Return the (X, Y) coordinate for the center point of the cell that contains the specified text.  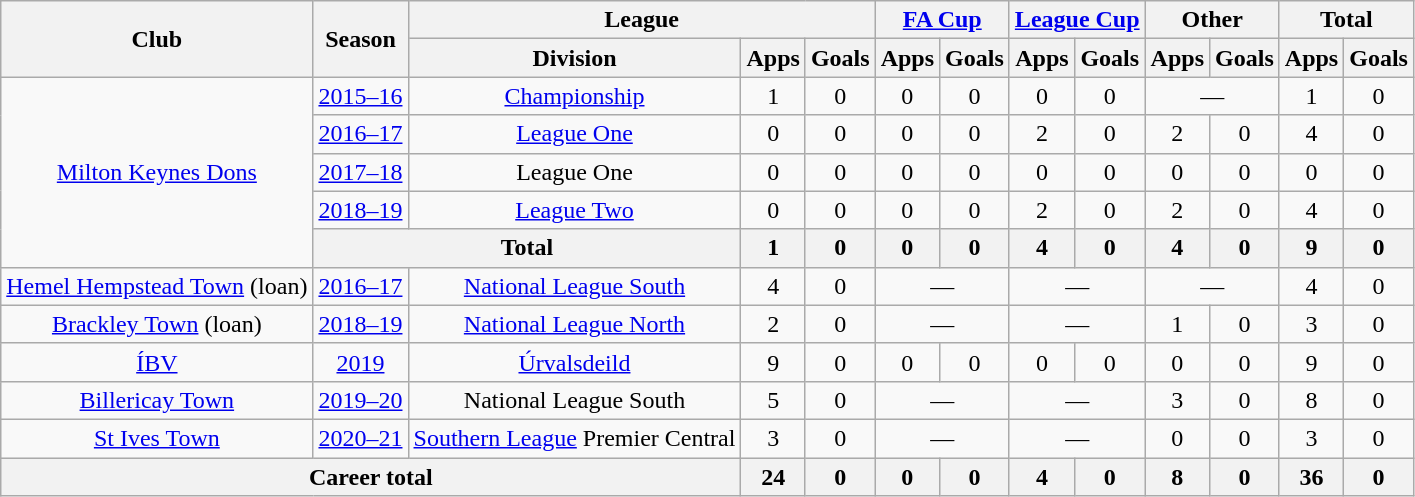
League Cup (1077, 20)
Division (574, 58)
Career total (371, 477)
ÍBV (157, 362)
Club (157, 39)
2020–21 (360, 438)
Billericay Town (157, 400)
Season (360, 39)
St Ives Town (157, 438)
2019 (360, 362)
36 (1311, 477)
24 (773, 477)
FA Cup (942, 20)
National League North (574, 324)
Southern League Premier Central (574, 438)
Championship (574, 96)
2015–16 (360, 96)
2017–18 (360, 172)
5 (773, 400)
Milton Keynes Dons (157, 172)
League (642, 20)
Brackley Town (loan) (157, 324)
Úrvalsdeild (574, 362)
League Two (574, 210)
Other (1212, 20)
2019–20 (360, 400)
Hemel Hempstead Town (loan) (157, 286)
